Find where the given text appears and provide that cell's center as (X, Y) coordinate. 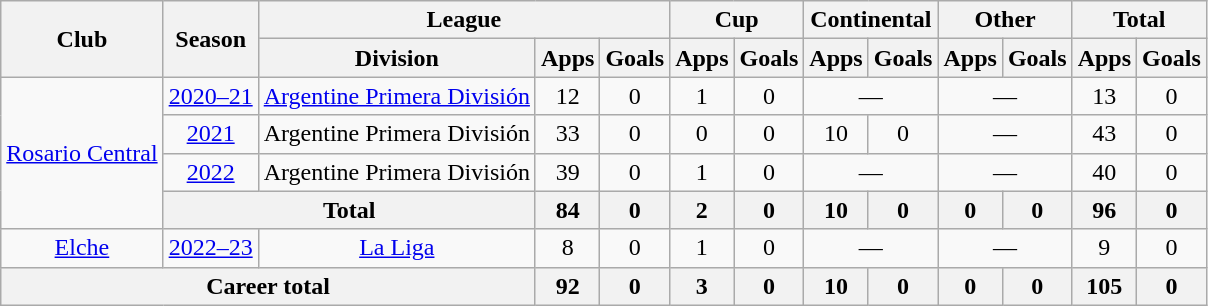
Elche (82, 248)
40 (1104, 172)
96 (1104, 210)
92 (567, 286)
Career total (268, 286)
La Liga (396, 248)
Season (210, 39)
84 (567, 210)
Club (82, 39)
Continental (871, 20)
2022 (210, 172)
2 (702, 210)
39 (567, 172)
9 (1104, 248)
3 (702, 286)
8 (567, 248)
105 (1104, 286)
12 (567, 96)
Other (1005, 20)
33 (567, 134)
Rosario Central (82, 153)
2021 (210, 134)
Cup (737, 20)
League (464, 20)
13 (1104, 96)
43 (1104, 134)
Division (396, 58)
2022–23 (210, 248)
2020–21 (210, 96)
